Scan for the cell matching the given text and deliver its [X, Y] coordinate at center. 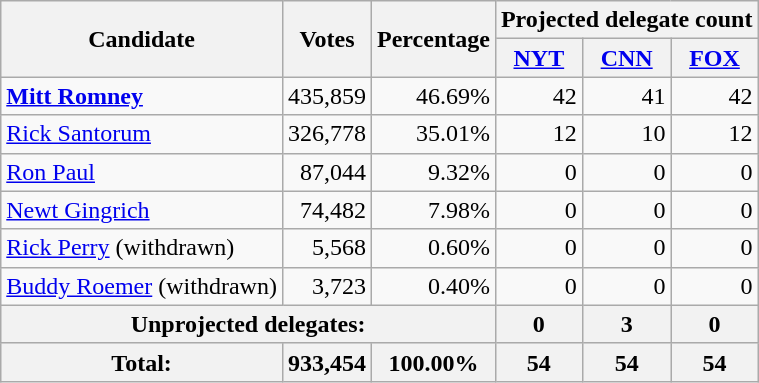
FOX [714, 58]
Candidate [142, 39]
5,568 [326, 248]
Ron Paul [142, 172]
Total: [142, 362]
0.60% [434, 248]
Percentage [434, 39]
326,778 [326, 134]
NYT [538, 58]
10 [626, 134]
Rick Perry (withdrawn) [142, 248]
3,723 [326, 286]
0.40% [434, 286]
35.01% [434, 134]
46.69% [434, 96]
CNN [626, 58]
41 [626, 96]
3 [626, 324]
Votes [326, 39]
Buddy Roemer (withdrawn) [142, 286]
Mitt Romney [142, 96]
74,482 [326, 210]
933,454 [326, 362]
Newt Gingrich [142, 210]
435,859 [326, 96]
Rick Santorum [142, 134]
100.00% [434, 362]
87,044 [326, 172]
Projected delegate count [626, 20]
7.98% [434, 210]
Unprojected delegates: [248, 324]
9.32% [434, 172]
